Provide the (x, y) coordinate of the cell's center where the given text is located.  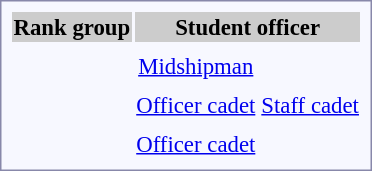
Staff cadet (310, 105)
Rank group (72, 27)
Student officer (248, 27)
Midshipman (196, 66)
